For the text-containing cell, return its midpoint in (X, Y) coordinate format. 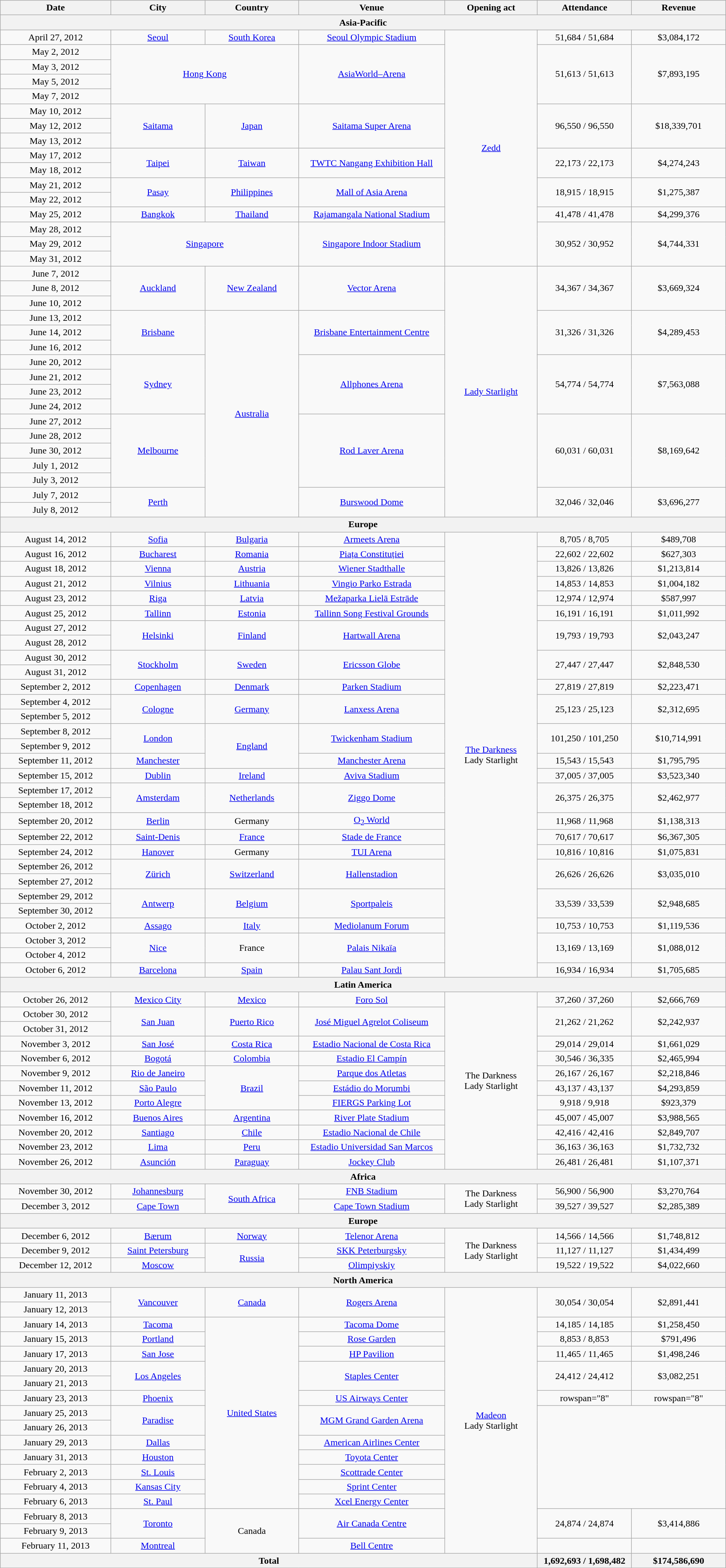
34,367 / 34,367 (584, 288)
24,874 / 24,874 (584, 1523)
October 2, 2012 (56, 926)
Olimpiyskiy (372, 1265)
Bell Centre (372, 1546)
$2,223,471 (679, 687)
New Zealand (252, 288)
November 3, 2012 (56, 1044)
Estadio Nacional de Chile (372, 1132)
Parken Stadium (372, 687)
Bangkok (158, 215)
June 23, 2012 (56, 391)
Berlin (158, 821)
Spain (252, 970)
$10,714,991 (679, 739)
Hanover (158, 852)
Puerto Rico (252, 1021)
June 14, 2012 (56, 332)
Saitama (158, 126)
December 12, 2012 (56, 1265)
May 21, 2012 (56, 185)
45,007 / 45,007 (584, 1118)
September 18, 2012 (56, 805)
Mediolanum Forum (372, 926)
Barcelona (158, 970)
San Jose (158, 1354)
Hartwall Arena (372, 635)
Cape Town Stadium (372, 1206)
27,819 / 27,819 (584, 687)
Phoenix (158, 1398)
Hallenstadion (372, 874)
37,260 / 37,260 (584, 999)
$2,465,994 (679, 1058)
January 31, 2013 (56, 1457)
Assago (158, 926)
14,566 / 14,566 (584, 1236)
10,753 / 10,753 (584, 926)
South Africa (252, 1199)
16,934 / 16,934 (584, 970)
11,127 / 11,127 (584, 1250)
São Paulo (158, 1088)
January 15, 2013 (56, 1339)
Italy (252, 926)
SKK Peterburgsky (372, 1250)
Wiener Stadthalle (372, 569)
River Plate Stadium (372, 1118)
May 12, 2012 (56, 126)
$2,218,846 (679, 1073)
$489,708 (679, 539)
Japan (252, 126)
November 23, 2012 (56, 1147)
May 2, 2012 (56, 52)
Buenos Aires (158, 1118)
Russia (252, 1258)
$4,022,660 (679, 1265)
MadeonLady Starlight (491, 1420)
$4,274,243 (679, 163)
Portland (158, 1339)
Taipei (158, 163)
8,853 / 8,853 (584, 1339)
October 3, 2012 (56, 940)
Amsterdam (158, 798)
TWTC Nangang Exhibition Hall (372, 163)
August 23, 2012 (56, 598)
January 23, 2013 (56, 1398)
José Miguel Agrelot Coliseum (372, 1021)
$3,988,565 (679, 1118)
32,046 / 32,046 (584, 502)
January 20, 2013 (56, 1369)
November 6, 2012 (56, 1058)
Twickenham Stadium (372, 739)
54,774 / 54,774 (584, 384)
May 31, 2012 (56, 259)
Palau Sant Jordi (372, 970)
$3,270,764 (679, 1191)
$4,293,859 (679, 1088)
September 17, 2012 (56, 790)
Toyota Center (372, 1457)
September 29, 2012 (56, 896)
Johannesburg (158, 1191)
Belgium (252, 903)
Revenue (679, 8)
Singapore Indoor Stadium (372, 244)
December 9, 2012 (56, 1250)
January 29, 2013 (56, 1442)
Bærum (158, 1236)
May 13, 2012 (56, 140)
Latvia (252, 598)
October 30, 2012 (56, 1014)
$2,043,247 (679, 635)
May 25, 2012 (56, 215)
Costa Rica (252, 1044)
Sweden (252, 665)
May 7, 2012 (56, 96)
Nice (158, 948)
14,853 / 14,853 (584, 583)
July 3, 2012 (56, 480)
41,478 / 41,478 (584, 215)
Chile (252, 1132)
$1,075,831 (679, 852)
May 28, 2012 (56, 229)
$8,169,642 (679, 450)
$2,242,937 (679, 1021)
October 31, 2012 (56, 1029)
June 7, 2012 (56, 273)
June 10, 2012 (56, 303)
Vilnius (158, 583)
$1,213,814 (679, 569)
May 5, 2012 (56, 81)
September 20, 2012 (56, 821)
Lithuania (252, 583)
July 1, 2012 (56, 466)
February 9, 2013 (56, 1531)
$1,434,499 (679, 1250)
Air Canada Centre (372, 1523)
$3,523,340 (679, 775)
Copenhagen (158, 687)
St. Paul (158, 1501)
26,375 / 26,375 (584, 798)
Pasay (158, 192)
Thailand (252, 215)
Helsinki (158, 635)
Riga (158, 598)
Paradise (158, 1420)
Philippines (252, 192)
$1,661,029 (679, 1044)
39,527 / 39,527 (584, 1206)
October 4, 2012 (56, 955)
Sofia (158, 539)
Ireland (252, 775)
Taiwan (252, 163)
Brisbane (158, 332)
July 8, 2012 (56, 510)
Houston (158, 1457)
Venue (372, 8)
$18,339,701 (679, 126)
15,543 / 15,543 (584, 761)
Dallas (158, 1442)
Jockey Club (372, 1162)
14,185 / 14,185 (584, 1324)
June 24, 2012 (56, 406)
60,031 / 60,031 (584, 450)
22,602 / 22,602 (584, 554)
Manchester (158, 761)
Finland (252, 635)
Norway (252, 1236)
August 16, 2012 (56, 554)
$174,586,690 (679, 1561)
11,968 / 11,968 (584, 821)
January 17, 2013 (56, 1354)
Sydney (158, 384)
$2,849,707 (679, 1132)
$3,082,251 (679, 1376)
January 14, 2013 (56, 1324)
Netherlands (252, 798)
Romania (252, 554)
Kansas City (158, 1487)
13,826 / 13,826 (584, 569)
Estadio Universidad San Marcos (372, 1147)
Denmark (252, 687)
$7,563,088 (679, 384)
San Juan (158, 1021)
$2,666,769 (679, 999)
$1,004,182 (679, 583)
HP Pavilion (372, 1354)
30,054 / 30,054 (584, 1302)
May 17, 2012 (56, 155)
Seoul (158, 37)
25,123 / 25,123 (584, 709)
Paraguay (252, 1162)
Estonia (252, 613)
Ericsson Globe (372, 665)
Saint-Denis (158, 837)
TUI Arena (372, 852)
Mall of Asia Arena (372, 192)
19,793 / 19,793 (584, 635)
24,412 / 24,412 (584, 1376)
November 30, 2012 (56, 1191)
Australia (252, 414)
November 13, 2012 (56, 1103)
September 4, 2012 (56, 702)
June 27, 2012 (56, 421)
19,522 / 19,522 (584, 1265)
Asunción (158, 1162)
Tacoma (158, 1324)
June 8, 2012 (56, 288)
$2,462,977 (679, 798)
September 8, 2012 (56, 731)
101,250 / 101,250 (584, 739)
February 6, 2013 (56, 1501)
American Airlines Center (372, 1442)
Staples Center (372, 1376)
November 11, 2012 (56, 1088)
January 12, 2013 (56, 1310)
November 16, 2012 (56, 1118)
September 11, 2012 (56, 761)
16,191 / 16,191 (584, 613)
February 8, 2013 (56, 1516)
Zedd (491, 148)
Hong Kong (205, 74)
Total (269, 1561)
September 5, 2012 (56, 717)
Rogers Arena (372, 1302)
September 2, 2012 (56, 687)
Aviva Stadium (372, 775)
8,705 / 8,705 (584, 539)
June 28, 2012 (56, 436)
September 26, 2012 (56, 867)
Sprint Center (372, 1487)
Estadio El Campín (372, 1058)
11,465 / 11,465 (584, 1354)
City (158, 8)
$3,035,010 (679, 874)
San José (158, 1044)
18,915 / 18,915 (584, 192)
Colombia (252, 1058)
$1,088,012 (679, 948)
$1,795,795 (679, 761)
September 15, 2012 (56, 775)
May 22, 2012 (56, 200)
Scottrade Center (372, 1472)
$1,119,536 (679, 926)
21,262 / 21,262 (584, 1021)
1,692,693 / 1,698,482 (584, 1561)
Palais Nikaïa (372, 948)
Seoul Olympic Stadium (372, 37)
43,137 / 43,137 (584, 1088)
36,163 / 36,163 (584, 1147)
9,918 / 9,918 (584, 1103)
26,481 / 26,481 (584, 1162)
Vancouver (158, 1302)
Brazil (252, 1088)
$791,496 (679, 1339)
Porto Alegre (158, 1103)
Bucharest (158, 554)
Rose Garden (372, 1339)
February 2, 2013 (56, 1472)
Switzerland (252, 874)
Lady Starlight (491, 392)
North America (363, 1280)
27,447 / 27,447 (584, 665)
Lima (158, 1147)
Vector Arena (372, 288)
Vingio Parko Estrada (372, 583)
$2,891,441 (679, 1302)
Mežaparka Lielā Estrāde (372, 598)
$2,312,695 (679, 709)
October 26, 2012 (56, 999)
MGM Grand Garden Arena (372, 1420)
August 21, 2012 (56, 583)
Cologne (158, 709)
June 20, 2012 (56, 362)
$627,303 (679, 554)
February 11, 2013 (56, 1546)
June 16, 2012 (56, 347)
Tallinn (158, 613)
37,005 / 37,005 (584, 775)
June 13, 2012 (56, 318)
April 27, 2012 (56, 37)
US Airways Center (372, 1398)
Tacoma Dome (372, 1324)
Opening act (491, 8)
Toronto (158, 1523)
$3,669,324 (679, 288)
Attendance (584, 8)
$1,107,371 (679, 1162)
12,974 / 12,974 (584, 598)
22,173 / 22,173 (584, 163)
Brisbane Entertainment Centre (372, 332)
August 30, 2012 (56, 658)
December 3, 2012 (56, 1206)
Zürich (158, 874)
South Korea (252, 37)
September 22, 2012 (56, 837)
January 25, 2013 (56, 1413)
September 27, 2012 (56, 881)
$2,848,530 (679, 665)
December 6, 2012 (56, 1236)
August 28, 2012 (56, 642)
Telenor Arena (372, 1236)
29,014 / 29,014 (584, 1044)
Parque dos Atletas (372, 1073)
$7,893,195 (679, 74)
February 4, 2013 (56, 1487)
Asia-Pacific (363, 22)
May 29, 2012 (56, 244)
Bulgaria (252, 539)
$4,289,453 (679, 332)
Melbourne (158, 450)
Africa (363, 1177)
Stockholm (158, 665)
St. Louis (158, 1472)
Rajamangala National Stadium (372, 215)
Tallinn Song Festival Grounds (372, 613)
30,546 / 36,335 (584, 1058)
$1,732,732 (679, 1147)
September 24, 2012 (56, 852)
FNB Stadium (372, 1191)
August 25, 2012 (56, 613)
November 9, 2012 (56, 1073)
$3,414,886 (679, 1523)
Perth (158, 502)
Estádio do Morumbi (372, 1088)
Argentina (252, 1118)
FIERGS Parking Lot (372, 1103)
$1,705,685 (679, 970)
January 11, 2013 (56, 1295)
Auckland (158, 288)
Date (56, 8)
May 18, 2012 (56, 170)
$1,138,313 (679, 821)
Manchester Arena (372, 761)
$587,997 (679, 598)
Latin America (363, 985)
July 7, 2012 (56, 495)
England (252, 746)
Los Angeles (158, 1376)
$4,299,376 (679, 215)
51,613 / 51,613 (584, 74)
56,900 / 56,900 (584, 1191)
Bogotá (158, 1058)
$1,498,246 (679, 1354)
Stade de France (372, 837)
42,416 / 42,416 (584, 1132)
30,952 / 30,952 (584, 244)
O2 World (372, 821)
$1,748,812 (679, 1236)
33,539 / 33,539 (584, 903)
96,550 / 96,550 (584, 126)
Estadio Nacional de Costa Rica (372, 1044)
Cape Town (158, 1206)
June 30, 2012 (56, 451)
AsiaWorld–Arena (372, 74)
June 21, 2012 (56, 377)
August 14, 2012 (56, 539)
$2,285,389 (679, 1206)
$923,379 (679, 1103)
Mexico (252, 999)
September 9, 2012 (56, 746)
Moscow (158, 1265)
Saint Petersburg (158, 1250)
10,816 / 10,816 (584, 852)
May 10, 2012 (56, 111)
$3,696,277 (679, 502)
$4,744,331 (679, 244)
13,169 / 13,169 (584, 948)
Peru (252, 1147)
London (158, 739)
January 26, 2013 (56, 1428)
Sportpaleis (372, 903)
Mexico City (158, 999)
September 30, 2012 (56, 911)
Allphones Arena (372, 384)
Saitama Super Arena (372, 126)
Foro Sol (372, 999)
31,326 / 31,326 (584, 332)
Austria (252, 569)
Dublin (158, 775)
$1,275,387 (679, 192)
26,626 / 26,626 (584, 874)
Montreal (158, 1546)
Lanxess Arena (372, 709)
August 27, 2012 (56, 628)
Burswood Dome (372, 502)
August 18, 2012 (56, 569)
26,167 / 26,167 (584, 1073)
Rio de Janeiro (158, 1073)
$3,084,172 (679, 37)
May 3, 2012 (56, 67)
Country (252, 8)
Antwerp (158, 903)
$1,011,992 (679, 613)
Armeets Arena (372, 539)
United States (252, 1413)
$1,258,450 (679, 1324)
November 26, 2012 (56, 1162)
November 20, 2012 (56, 1132)
Vienna (158, 569)
January 21, 2013 (56, 1383)
Rod Laver Arena (372, 450)
Xcel Energy Center (372, 1501)
Singapore (205, 244)
$6,367,305 (679, 837)
Ziggo Dome (372, 798)
51,684 / 51,684 (584, 37)
$2,948,685 (679, 903)
August 31, 2012 (56, 672)
October 6, 2012 (56, 970)
Santiago (158, 1132)
Piața Constituției (372, 554)
70,617 / 70,617 (584, 837)
